Identify which cell holds the provided text, then report its [X, Y] central coordinate. 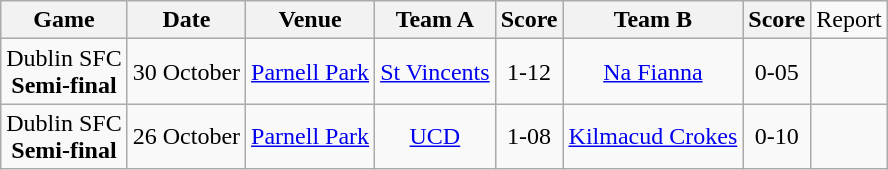
St Vincents [436, 72]
Kilmacud Crokes [653, 136]
1-12 [529, 72]
Game [64, 20]
UCD [436, 136]
Team B [653, 20]
Team A [436, 20]
26 October [186, 136]
Na Fianna [653, 72]
0-10 [777, 136]
Venue [310, 20]
0-05 [777, 72]
1-08 [529, 136]
30 October [186, 72]
Report [849, 20]
Date [186, 20]
